For the text-containing cell, return its midpoint in (X, Y) coordinate format. 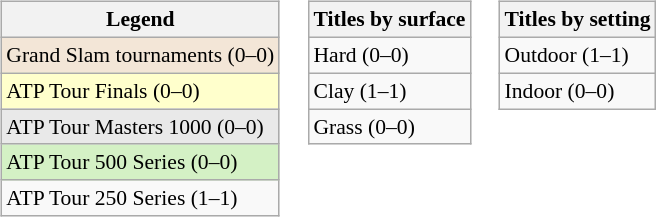
Outdoor (1–1) (578, 55)
ATP Tour Finals (0–0) (140, 91)
Grass (0–0) (389, 127)
ATP Tour 500 Series (0–0) (140, 162)
Hard (0–0) (389, 55)
Titles by surface (389, 20)
Clay (1–1) (389, 91)
Legend (140, 20)
Indoor (0–0) (578, 91)
ATP Tour 250 Series (1–1) (140, 198)
Grand Slam tournaments (0–0) (140, 55)
ATP Tour Masters 1000 (0–0) (140, 127)
Titles by setting (578, 20)
